Identify which cell holds the provided text, then report its [X, Y] central coordinate. 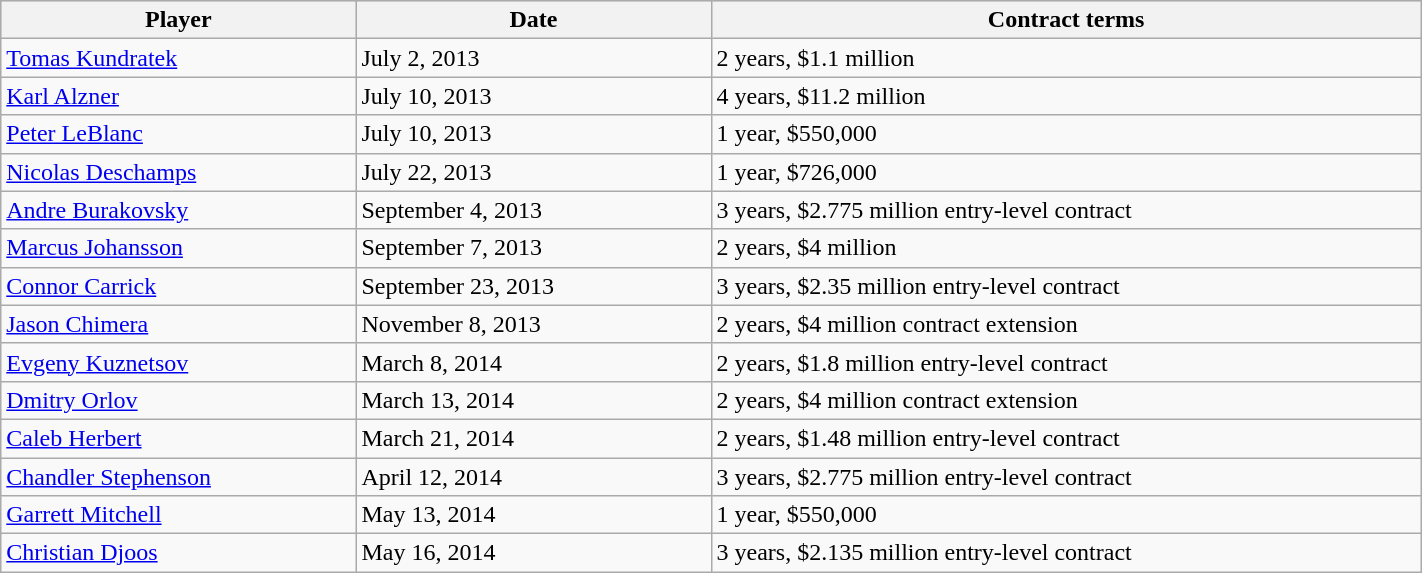
Connor Carrick [178, 286]
2 years, $1.1 million [1066, 58]
May 13, 2014 [534, 515]
November 8, 2013 [534, 324]
March 21, 2014 [534, 438]
1 year, $726,000 [1066, 172]
April 12, 2014 [534, 477]
3 years, $2.35 million entry-level contract [1066, 286]
September 7, 2013 [534, 248]
2 years, $1.8 million entry-level contract [1066, 362]
September 23, 2013 [534, 286]
Caleb Herbert [178, 438]
4 years, $11.2 million [1066, 96]
Dmitry Orlov [178, 400]
September 4, 2013 [534, 210]
Garrett Mitchell [178, 515]
May 16, 2014 [534, 553]
Nicolas Deschamps [178, 172]
Contract terms [1066, 20]
Player [178, 20]
July 2, 2013 [534, 58]
2 years, $4 million [1066, 248]
3 years, $2.135 million entry-level contract [1066, 553]
Karl Alzner [178, 96]
Marcus Johansson [178, 248]
2 years, $1.48 million entry-level contract [1066, 438]
Chandler Stephenson [178, 477]
Jason Chimera [178, 324]
March 13, 2014 [534, 400]
July 22, 2013 [534, 172]
Date [534, 20]
March 8, 2014 [534, 362]
Tomas Kundratek [178, 58]
Christian Djoos [178, 553]
Evgeny Kuznetsov [178, 362]
Peter LeBlanc [178, 134]
Andre Burakovsky [178, 210]
